Return (x, y) of the center of cell containing provided text 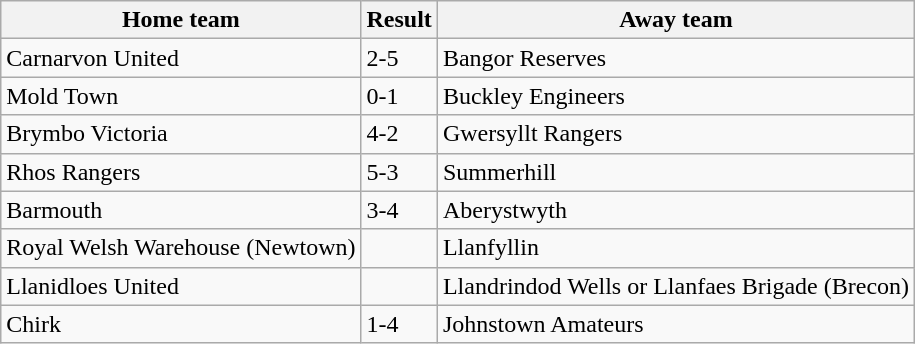
Llanidloes United (181, 286)
Gwersyllt Rangers (676, 134)
Buckley Engineers (676, 96)
Carnarvon United (181, 58)
0-1 (399, 96)
Johnstown Amateurs (676, 324)
Llanfyllin (676, 248)
Away team (676, 20)
Chirk (181, 324)
Rhos Rangers (181, 172)
Summerhill (676, 172)
Result (399, 20)
Aberystwyth (676, 210)
Bangor Reserves (676, 58)
Home team (181, 20)
3-4 (399, 210)
Llandrindod Wells or Llanfaes Brigade (Brecon) (676, 286)
4-2 (399, 134)
2-5 (399, 58)
Brymbo Victoria (181, 134)
Royal Welsh Warehouse (Newtown) (181, 248)
5-3 (399, 172)
Mold Town (181, 96)
1-4 (399, 324)
Barmouth (181, 210)
